Determine the (x, y) coordinate at the center of the cell enclosing the given text.  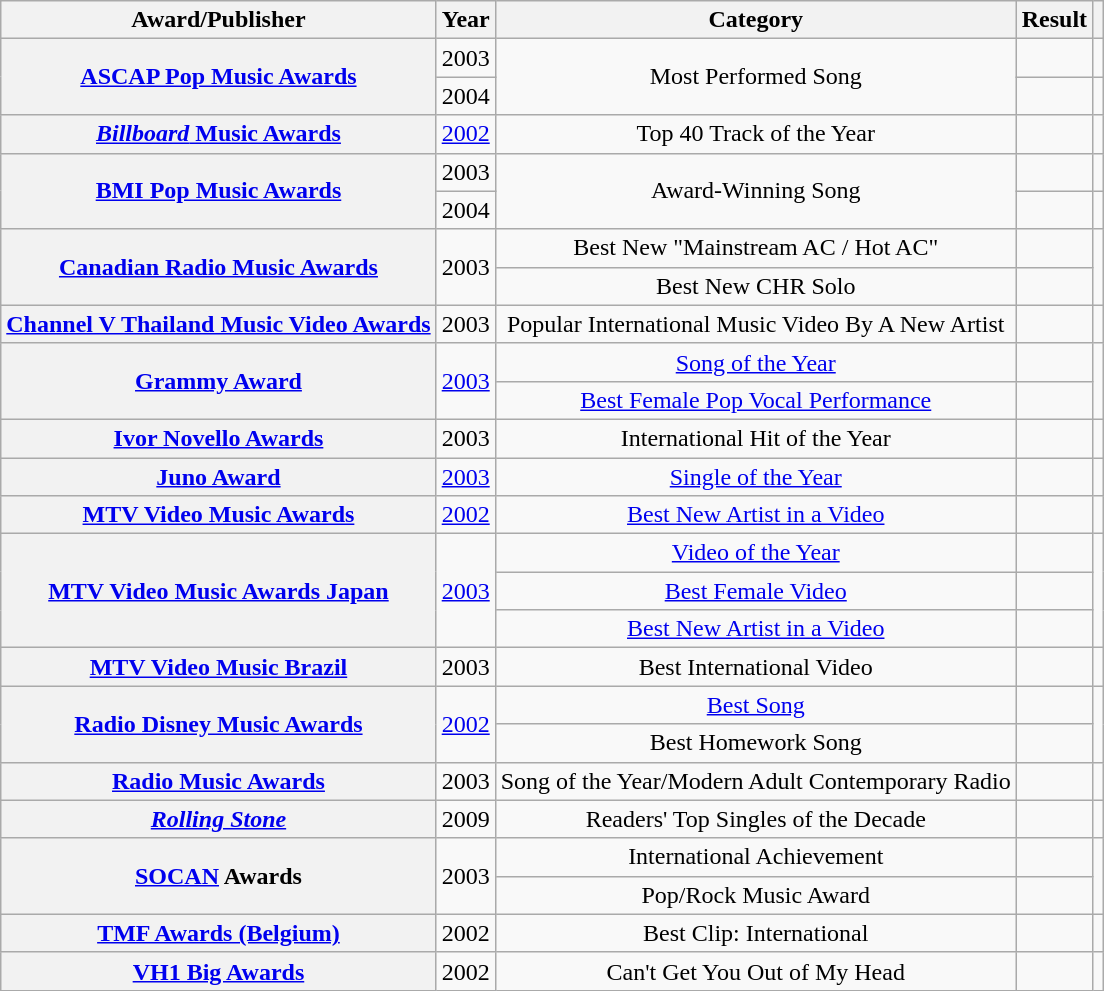
International Hit of the Year (756, 438)
Best New CHR Solo (756, 286)
International Achievement (756, 857)
Best Clip: International (756, 933)
Radio Music Awards (218, 781)
Channel V Thailand Music Video Awards (218, 324)
Radio Disney Music Awards (218, 724)
SOCAN Awards (218, 876)
MTV Video Music Awards Japan (218, 591)
Best International Video (756, 667)
Top 40 Track of the Year (756, 134)
Can't Get You Out of My Head (756, 971)
Song of the Year (756, 362)
MTV Video Music Brazil (218, 667)
Video of the Year (756, 553)
Rolling Stone (218, 819)
Song of the Year/Modern Adult Contemporary Radio (756, 781)
Most Performed Song (756, 77)
TMF Awards (Belgium) (218, 933)
Award-Winning Song (756, 191)
Juno Award (218, 477)
Best New "Mainstream AC / Hot AC" (756, 248)
Single of the Year (756, 477)
ASCAP Pop Music Awards (218, 77)
MTV Video Music Awards (218, 515)
Best Female Pop Vocal Performance (756, 400)
Best Song (756, 705)
Ivor Novello Awards (218, 438)
Year (466, 20)
BMI Pop Music Awards (218, 191)
Award/Publisher (218, 20)
Canadian Radio Music Awards (218, 267)
Billboard Music Awards (218, 134)
Best Homework Song (756, 743)
Result (1054, 20)
Readers' Top Singles of the Decade (756, 819)
Grammy Award (218, 381)
Popular International Music Video By A New Artist (756, 324)
2009 (466, 819)
Best Female Video (756, 591)
VH1 Big Awards (218, 971)
Pop/Rock Music Award (756, 895)
Category (756, 20)
